Find where the given text appears and provide that cell's center as (x, y) coordinate. 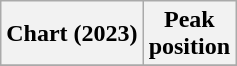
Chart (2023) (72, 34)
Peakposition (189, 34)
